Extract the (X, Y) coordinate from the center of the cell holding the provided text.  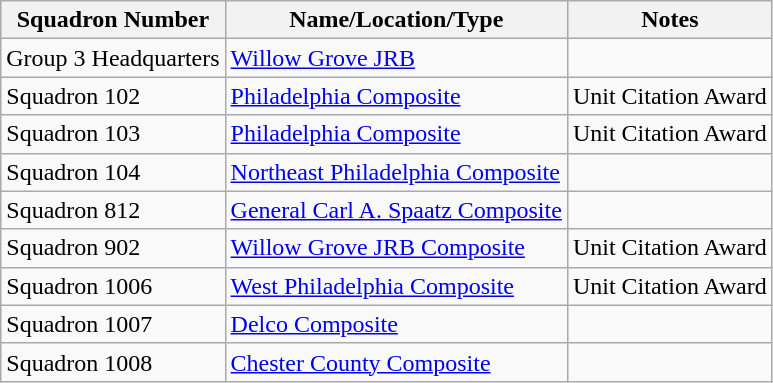
Squadron 104 (113, 172)
Notes (670, 20)
Chester County Composite (396, 362)
Squadron 902 (113, 248)
Squadron 1006 (113, 286)
Willow Grove JRB (396, 58)
General Carl A. Spaatz Composite (396, 210)
Name/Location/Type (396, 20)
Squadron 812 (113, 210)
Squadron 1008 (113, 362)
West Philadelphia Composite (396, 286)
Squadron Number (113, 20)
Willow Grove JRB Composite (396, 248)
Squadron 102 (113, 96)
Squadron 1007 (113, 324)
Squadron 103 (113, 134)
Delco Composite (396, 324)
Group 3 Headquarters (113, 58)
Northeast Philadelphia Composite (396, 172)
